Return [x, y] of the center of cell containing provided text 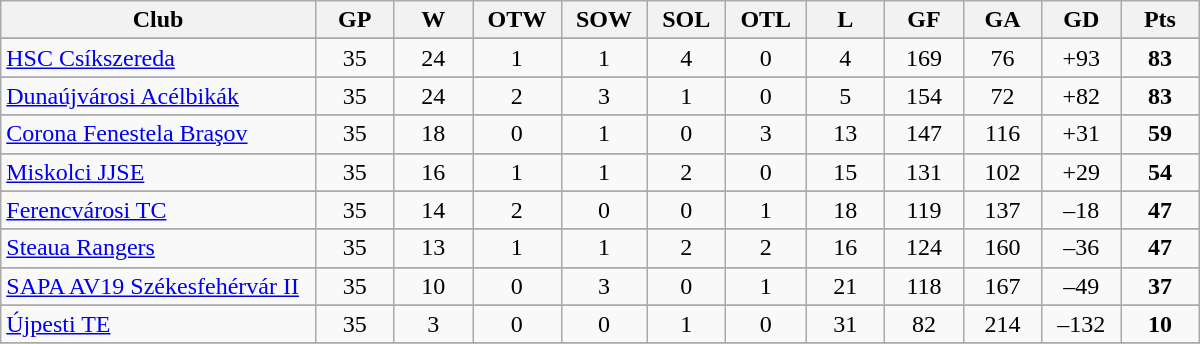
116 [1002, 134]
54 [1160, 172]
Miskolci JJSE [158, 172]
102 [1002, 172]
119 [924, 210]
59 [1160, 134]
15 [846, 172]
GA [1002, 20]
Steaua Rangers [158, 248]
147 [924, 134]
–36 [1082, 248]
OTW [517, 20]
–49 [1082, 286]
+82 [1082, 96]
Ferencvárosi TC [158, 210]
72 [1002, 96]
31 [846, 324]
GP [354, 20]
OTL [766, 20]
160 [1002, 248]
37 [1160, 286]
167 [1002, 286]
Újpesti TE [158, 324]
131 [924, 172]
82 [924, 324]
124 [924, 248]
–18 [1082, 210]
GD [1082, 20]
HSC Csíkszereda [158, 58]
118 [924, 286]
14 [434, 210]
W [434, 20]
GF [924, 20]
SOL [686, 20]
Pts [1160, 20]
169 [924, 58]
21 [846, 286]
214 [1002, 324]
+29 [1082, 172]
+31 [1082, 134]
SOW [604, 20]
76 [1002, 58]
Club [158, 20]
5 [846, 96]
SAPA AV19 Székesfehérvár II [158, 286]
Dunaújvárosi Acélbikák [158, 96]
154 [924, 96]
+93 [1082, 58]
Corona Fenestela Braşov [158, 134]
137 [1002, 210]
–132 [1082, 324]
L [846, 20]
